Find where the given text appears and provide that cell's center as [x, y] coordinate. 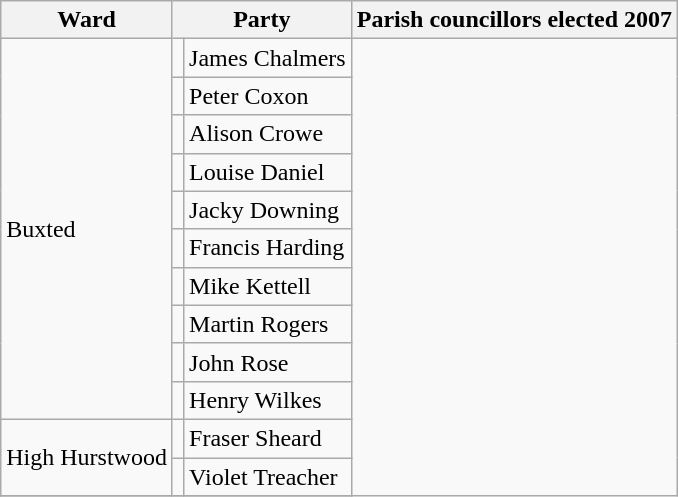
Peter Coxon [268, 96]
Party [262, 20]
Henry Wilkes [268, 400]
Louise Daniel [268, 172]
James Chalmers [268, 58]
Ward [87, 20]
Buxted [87, 230]
Martin Rogers [268, 324]
Mike Kettell [268, 286]
Fraser Sheard [268, 438]
High Hurstwood [87, 457]
Parish councillors elected 2007 [514, 20]
John Rose [268, 362]
Violet Treacher [268, 477]
Jacky Downing [268, 210]
Francis Harding [268, 248]
Alison Crowe [268, 134]
